Scan for the cell matching the given text and deliver its [X, Y] coordinate at center. 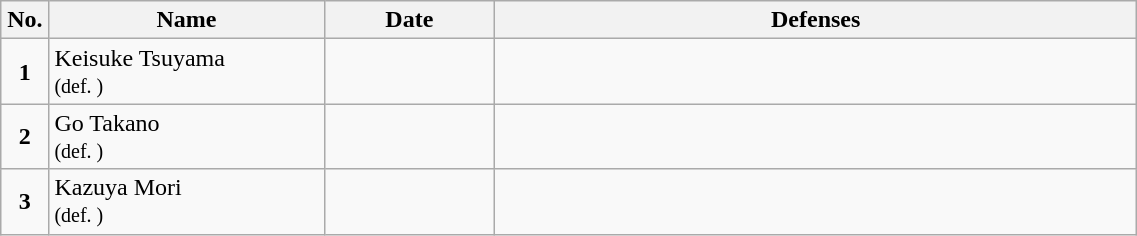
Name [186, 20]
No. [25, 20]
Keisuke Tsuyama (def. ) [186, 72]
1 [25, 72]
3 [25, 202]
Go Takano (def. ) [186, 136]
Kazuya Mori (def. ) [186, 202]
2 [25, 136]
Date [409, 20]
Defenses [816, 20]
